Find where the given text appears and provide that cell's center as [X, Y] coordinate. 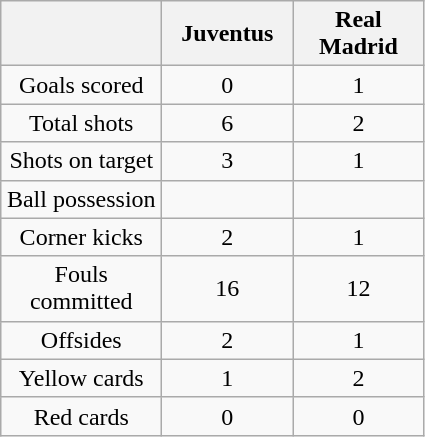
Total shots [82, 123]
Juventus [228, 34]
12 [358, 288]
Fouls committed [82, 288]
Red cards [82, 416]
16 [228, 288]
Yellow cards [82, 378]
Real Madrid [358, 34]
Offsides [82, 340]
Ball possession [82, 199]
Shots on target [82, 161]
Goals scored [82, 85]
6 [228, 123]
3 [228, 161]
Corner kicks [82, 237]
